Determine the [X, Y] coordinate at the center of the cell enclosing the given text.  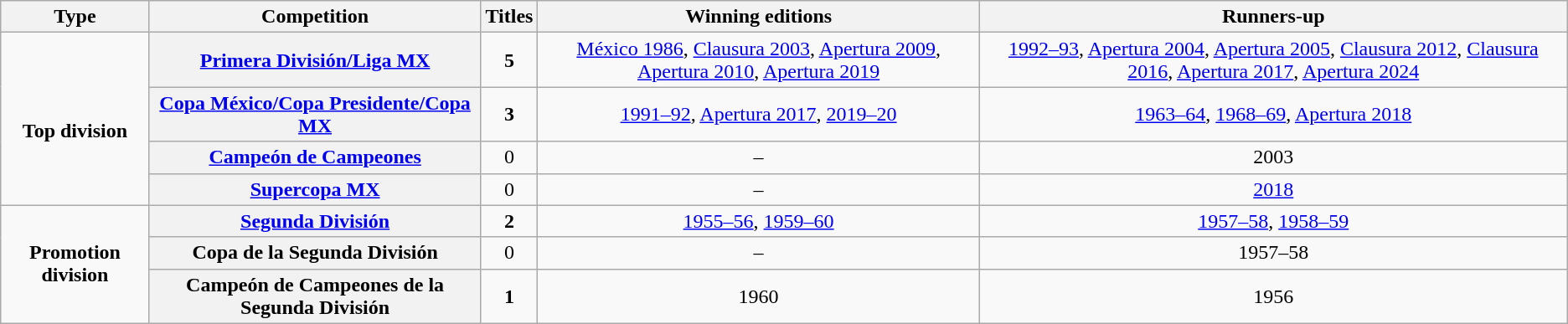
Campeón de Campeones [315, 157]
Winning editions [759, 17]
Competition [315, 17]
Promotion division [75, 265]
1960 [759, 296]
Titles [509, 17]
Type [75, 17]
1991–92, Apertura 2017, 2019–20 [759, 114]
Segunda División [315, 221]
1957–58, 1958–59 [1273, 221]
Top division [75, 119]
Copa México/Copa Presidente/Copa MX [315, 114]
1 [509, 296]
1963–64, 1968–69, Apertura 2018 [1273, 114]
1957–58 [1273, 253]
3 [509, 114]
1955–56, 1959–60 [759, 221]
5 [509, 60]
Campeón de Campeones de la Segunda División [315, 296]
Supercopa MX [315, 189]
México 1986, Clausura 2003, Apertura 2009, Apertura 2010, Apertura 2019 [759, 60]
2018 [1273, 189]
Runners-up [1273, 17]
1992–93, Apertura 2004, Apertura 2005, Clausura 2012, Clausura 2016, Apertura 2017, Apertura 2024 [1273, 60]
Primera División/Liga MX [315, 60]
2 [509, 221]
2003 [1273, 157]
Copa de la Segunda División [315, 253]
1956 [1273, 296]
